Detect which cell encompasses the target text, then output its (X, Y) center coordinate. 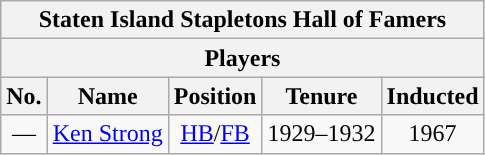
Name (108, 96)
Ken Strong (108, 134)
No. (24, 96)
1967 (432, 134)
Position (215, 96)
Players (242, 58)
— (24, 134)
1929–1932 (322, 134)
Tenure (322, 96)
HB/FB (215, 134)
Inducted (432, 96)
Staten Island Stapletons Hall of Famers (242, 20)
